Identify which cell holds the provided text, then report its (x, y) central coordinate. 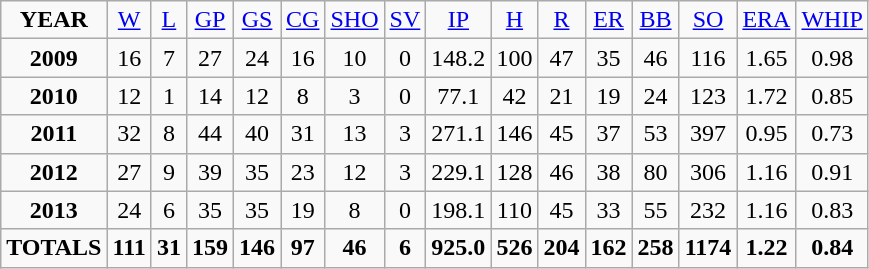
0.83 (832, 210)
0.73 (832, 134)
159 (210, 248)
2012 (54, 172)
R (562, 20)
198.1 (458, 210)
111 (129, 248)
2013 (54, 210)
40 (258, 134)
2011 (54, 134)
SHO (354, 20)
1174 (708, 248)
116 (708, 58)
33 (608, 210)
148.2 (458, 58)
GS (258, 20)
32 (129, 134)
162 (608, 248)
ER (608, 20)
0.84 (832, 248)
YEAR (54, 20)
53 (656, 134)
271.1 (458, 134)
0.85 (832, 96)
47 (562, 58)
0.91 (832, 172)
0.95 (766, 134)
H (514, 20)
44 (210, 134)
258 (656, 248)
CG (303, 20)
W (129, 20)
TOTALS (54, 248)
526 (514, 248)
1.22 (766, 248)
38 (608, 172)
1.72 (766, 96)
232 (708, 210)
110 (514, 210)
77.1 (458, 96)
229.1 (458, 172)
10 (354, 58)
55 (656, 210)
IP (458, 20)
97 (303, 248)
ERA (766, 20)
23 (303, 172)
BB (656, 20)
925.0 (458, 248)
2010 (54, 96)
7 (168, 58)
42 (514, 96)
1 (168, 96)
123 (708, 96)
306 (708, 172)
SO (708, 20)
21 (562, 96)
1.65 (766, 58)
39 (210, 172)
100 (514, 58)
2009 (54, 58)
0.98 (832, 58)
9 (168, 172)
397 (708, 134)
WHIP (832, 20)
L (168, 20)
SV (405, 20)
80 (656, 172)
14 (210, 96)
13 (354, 134)
204 (562, 248)
37 (608, 134)
GP (210, 20)
128 (514, 172)
